Provide the [x, y] coordinate of the cell's center where the given text is located.  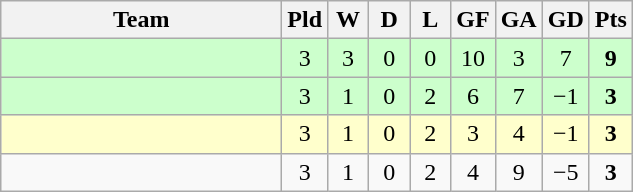
W [348, 20]
6 [473, 96]
Pts [610, 20]
−5 [566, 172]
GF [473, 20]
Team [142, 20]
L [430, 20]
10 [473, 58]
D [390, 20]
Pld [305, 20]
GA [518, 20]
GD [566, 20]
